From the cell containing the given text, extract its center point as [x, y] coordinate. 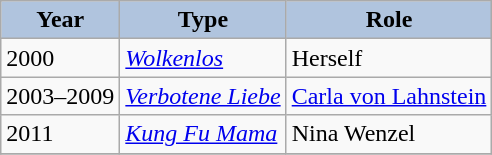
Carla von Lahnstein [389, 96]
Nina Wenzel [389, 134]
Type [203, 20]
2011 [60, 134]
Role [389, 20]
Kung Fu Mama [203, 134]
2000 [60, 58]
Herself [389, 58]
Wolkenlos [203, 58]
Verbotene Liebe [203, 96]
Year [60, 20]
2003–2009 [60, 96]
